Extract the [X, Y] coordinate from the center of the cell holding the provided text.  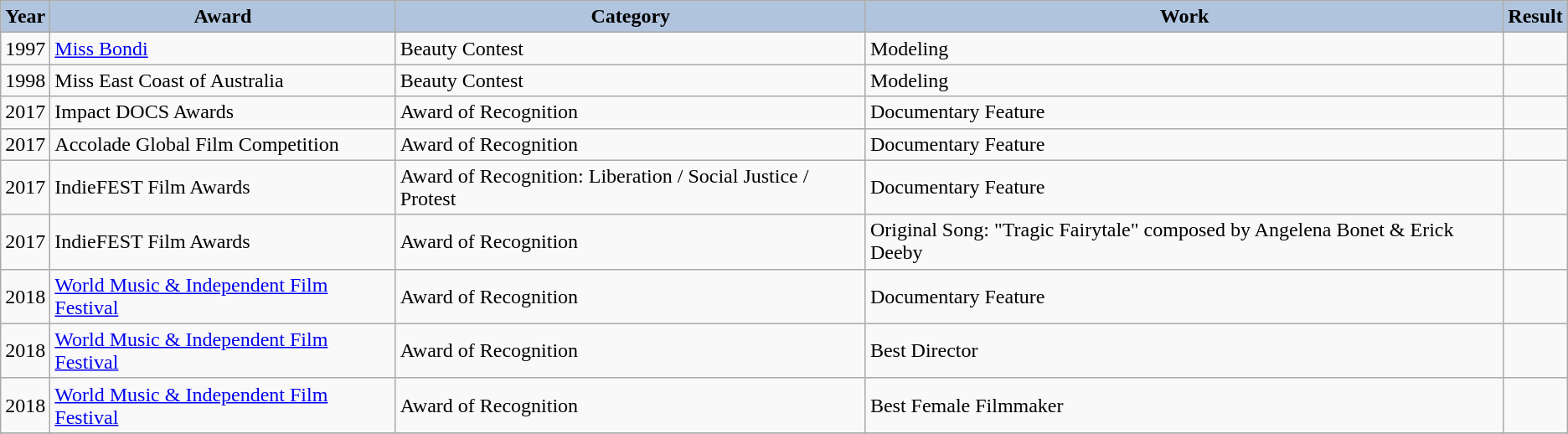
Accolade Global Film Competition [223, 144]
Work [1184, 17]
Category [630, 17]
Year [25, 17]
Miss Bondi [223, 49]
Best Female Filmmaker [1184, 406]
1998 [25, 80]
Award [223, 17]
Impact DOCS Awards [223, 112]
Original Song: "Tragic Fairytale" composed by Angelena Bonet & Erick Deeby [1184, 241]
Result [1535, 17]
Award of Recognition: Liberation / Social Justice / Protest [630, 188]
Miss East Coast of Australia [223, 80]
1997 [25, 49]
Best Director [1184, 350]
